For the text-containing cell, return its midpoint in (x, y) coordinate format. 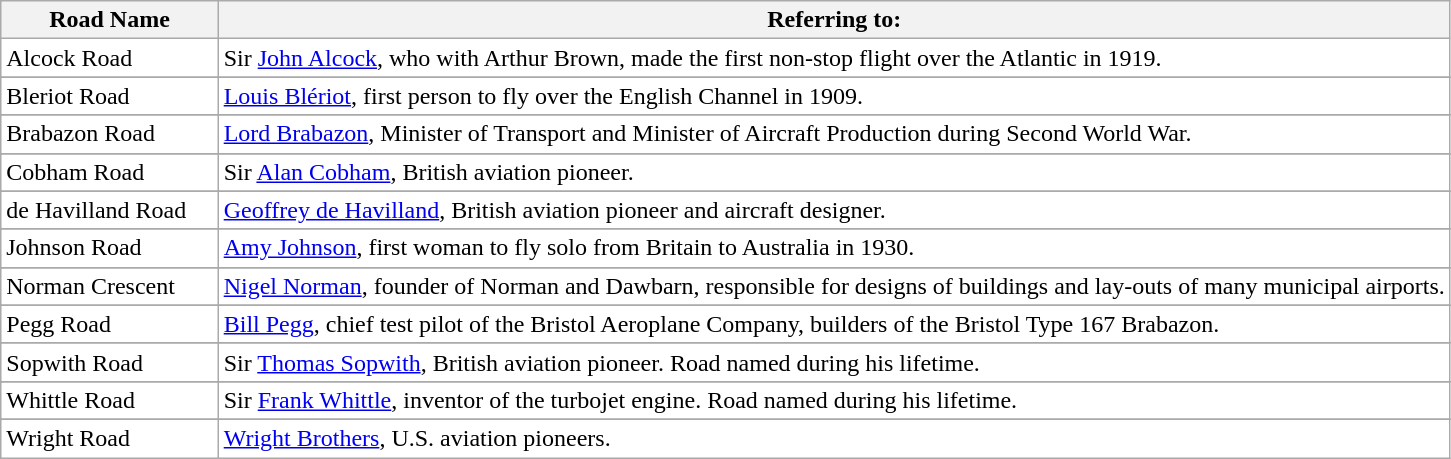
Bleriot Road (110, 96)
Road Name (110, 20)
Norman Crescent (110, 286)
Brabazon Road (110, 134)
Wright Road (110, 438)
Sir John Alcock, who with Arthur Brown, made the first non-stop flight over the Atlantic in 1919. (834, 58)
Referring to: (834, 20)
Nigel Norman, founder of Norman and Dawbarn, responsible for designs of buildings and lay-outs of many municipal airports. (834, 286)
Amy Johnson, first woman to fly solo from Britain to Australia in 1930. (834, 248)
Lord Brabazon, Minister of Transport and Minister of Aircraft Production during Second World War. (834, 134)
Sopwith Road (110, 362)
Pegg Road (110, 324)
de Havilland Road (110, 210)
Cobham Road (110, 172)
Sir Thomas Sopwith, British aviation pioneer. Road named during his lifetime. (834, 362)
Johnson Road (110, 248)
Whittle Road (110, 400)
Bill Pegg, chief test pilot of the Bristol Aeroplane Company, builders of the Bristol Type 167 Brabazon. (834, 324)
Sir Alan Cobham, British aviation pioneer. (834, 172)
Louis Blériot, first person to fly over the English Channel in 1909. (834, 96)
Geoffrey de Havilland, British aviation pioneer and aircraft designer. (834, 210)
Sir Frank Whittle, inventor of the turbojet engine. Road named during his lifetime. (834, 400)
Alcock Road (110, 58)
Wright Brothers, U.S. aviation pioneers. (834, 438)
